Return the [X, Y] coordinate for the center point of the cell that contains the specified text.  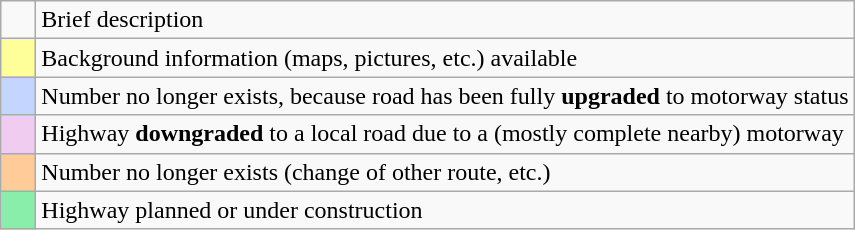
Highway downgraded to a local road due to a (mostly complete nearby) motorway [445, 134]
Background information (maps, pictures, etc.) available [445, 58]
Number no longer exists (change of other route, etc.) [445, 172]
Brief description [445, 20]
Number no longer exists, because road has been fully upgraded to motorway status [445, 96]
Highway planned or under construction [445, 210]
